Capture the cell that displays the provided text and extract its [X, Y] central coordinate. 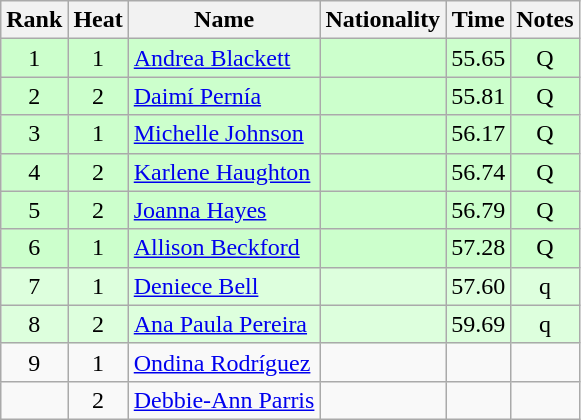
56.17 [478, 134]
Deniece Bell [224, 286]
Daimí Pernía [224, 96]
Allison Beckford [224, 248]
Rank [34, 20]
Name [224, 20]
Karlene Haughton [224, 172]
57.28 [478, 248]
Time [478, 20]
Notes [545, 20]
56.74 [478, 172]
Joanna Hayes [224, 210]
Ondina Rodríguez [224, 362]
59.69 [478, 324]
4 [34, 172]
3 [34, 134]
Michelle Johnson [224, 134]
Debbie-Ann Parris [224, 400]
Heat [98, 20]
6 [34, 248]
8 [34, 324]
Ana Paula Pereira [224, 324]
5 [34, 210]
Nationality [383, 20]
55.65 [478, 58]
Andrea Blackett [224, 58]
9 [34, 362]
57.60 [478, 286]
56.79 [478, 210]
7 [34, 286]
55.81 [478, 96]
